Return [X, Y] of the center of cell containing provided text 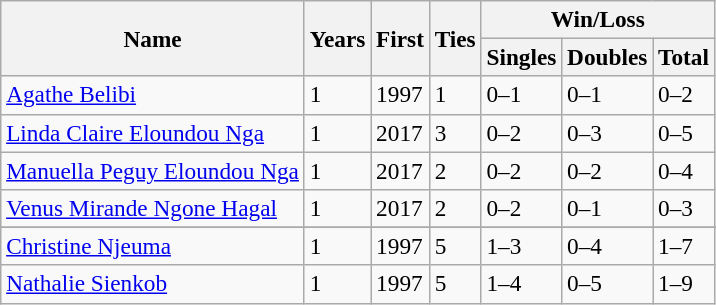
Doubles [608, 57]
1–3 [522, 246]
Win/Loss [598, 19]
1–4 [522, 284]
Nathalie Sienkob [153, 284]
Manuella Peguy Eloundou Nga [153, 170]
Christine Njeuma [153, 246]
Venus Mirande Ngone Hagal [153, 208]
Name [153, 38]
Singles [522, 57]
1–9 [684, 284]
Ties [455, 38]
First [400, 38]
3 [455, 133]
Agathe Belibi [153, 95]
Linda Claire Eloundou Nga [153, 133]
1–7 [684, 246]
Total [684, 57]
Years [337, 38]
